Pinpoint the cell where the given text exists, returning its (X, Y) midpoint coordinate. 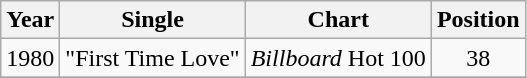
"First Time Love" (152, 58)
Chart (338, 20)
Single (152, 20)
Year (30, 20)
Billboard Hot 100 (338, 58)
1980 (30, 58)
38 (478, 58)
Position (478, 20)
